Determine the (x, y) coordinate at the center of the cell enclosing the given text.  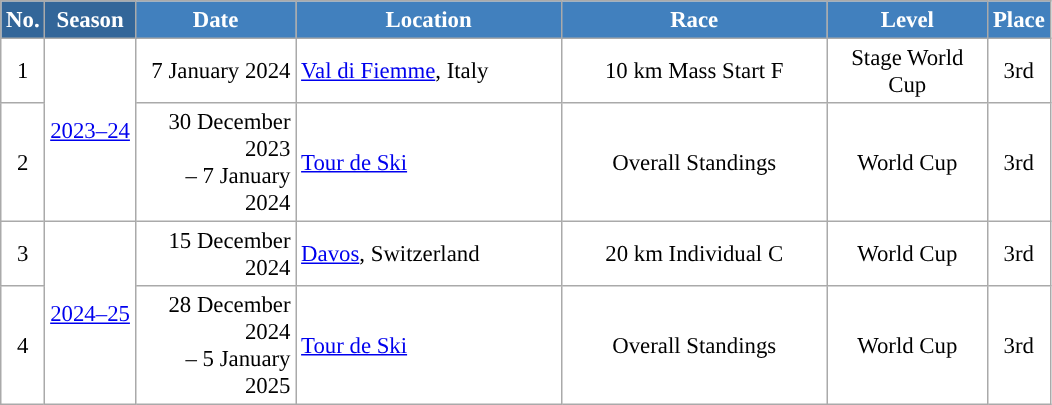
28 December 2024– 5 January 2025 (216, 346)
No. (23, 20)
Davos, Switzerland (429, 254)
Place (1019, 20)
1 (23, 72)
3 (23, 254)
2 (23, 162)
10 km Mass Start F (694, 72)
15 December 2024 (216, 254)
20 km Individual C (694, 254)
4 (23, 346)
Val di Fiemme, Italy (429, 72)
30 December 2023– 7 January 2024 (216, 162)
Stage World Cup (908, 72)
7 January 2024 (216, 72)
Date (216, 20)
Level (908, 20)
Season (90, 20)
2024–25 (90, 314)
2023–24 (90, 130)
Race (694, 20)
Location (429, 20)
